Output the [X, Y] coordinate of the center of the cell containing the given text.  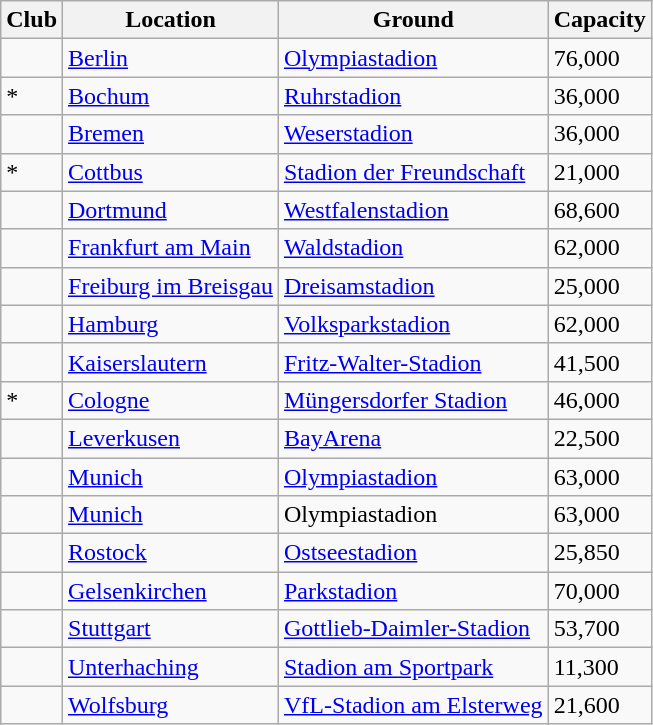
46,000 [600, 400]
21,600 [600, 705]
Müngersdorfer Stadion [413, 400]
Kaiserslautern [171, 362]
Cologne [171, 400]
Freiburg im Breisgau [171, 286]
Parkstadion [413, 591]
Rostock [171, 553]
Dreisamstadion [413, 286]
Club [32, 20]
25,000 [600, 286]
21,000 [600, 172]
Waldstadion [413, 248]
Gottlieb-Daimler-Stadion [413, 629]
76,000 [600, 58]
Stadion am Sportpark [413, 667]
Berlin [171, 58]
Westfalenstadion [413, 210]
53,700 [600, 629]
Location [171, 20]
Cottbus [171, 172]
Stadion der Freundschaft [413, 172]
Capacity [600, 20]
Wolfsburg [171, 705]
Hamburg [171, 324]
Dortmund [171, 210]
Bochum [171, 96]
Bremen [171, 134]
25,850 [600, 553]
41,500 [600, 362]
68,600 [600, 210]
Ostseestadion [413, 553]
22,500 [600, 438]
Frankfurt am Main [171, 248]
VfL-Stadion am Elsterweg [413, 705]
Gelsenkirchen [171, 591]
Unterhaching [171, 667]
70,000 [600, 591]
Ground [413, 20]
Weserstadion [413, 134]
Leverkusen [171, 438]
11,300 [600, 667]
Stuttgart [171, 629]
Volksparkstadion [413, 324]
Fritz-Walter-Stadion [413, 362]
Ruhrstadion [413, 96]
BayArena [413, 438]
